Return (x, y) of the center of cell containing provided text 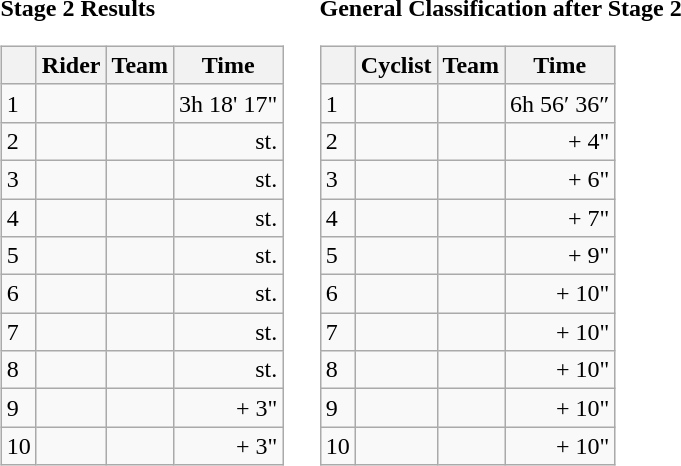
6h 56′ 36″ (560, 103)
+ 4" (560, 141)
Cyclist (396, 65)
Rider (71, 65)
+ 9" (560, 256)
+ 7" (560, 217)
3h 18' 17" (228, 103)
+ 6" (560, 179)
